Return the (X, Y) coordinate for the center point of the cell that contains the specified text.  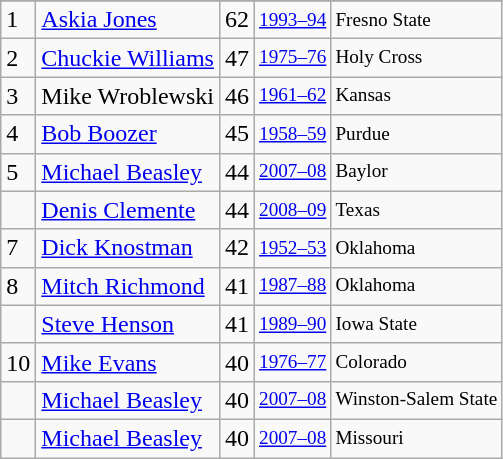
Kansas (416, 96)
42 (236, 248)
1952–53 (293, 248)
2008–09 (293, 210)
3 (18, 96)
1 (18, 20)
Dick Knostman (128, 248)
Missouri (416, 438)
Holy Cross (416, 58)
47 (236, 58)
Purdue (416, 134)
1976–77 (293, 362)
1961–62 (293, 96)
1993–94 (293, 20)
45 (236, 134)
62 (236, 20)
2 (18, 58)
46 (236, 96)
4 (18, 134)
7 (18, 248)
1975–76 (293, 58)
Winston-Salem State (416, 400)
Colorado (416, 362)
Askia Jones (128, 20)
Mike Evans (128, 362)
Baylor (416, 172)
10 (18, 362)
Iowa State (416, 324)
1987–88 (293, 286)
Fresno State (416, 20)
Texas (416, 210)
1958–59 (293, 134)
Bob Boozer (128, 134)
Chuckie Williams (128, 58)
8 (18, 286)
1989–90 (293, 324)
Mike Wroblewski (128, 96)
5 (18, 172)
Steve Henson (128, 324)
Denis Clemente (128, 210)
Mitch Richmond (128, 286)
